Identify which cell holds the provided text, then report its (x, y) central coordinate. 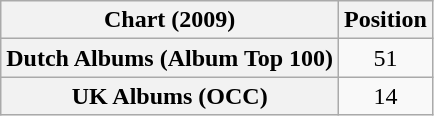
Chart (2009) (170, 20)
Position (386, 20)
14 (386, 96)
UK Albums (OCC) (170, 96)
51 (386, 58)
Dutch Albums (Album Top 100) (170, 58)
